Return the (x, y) coordinate for the center point of the cell that contains the specified text.  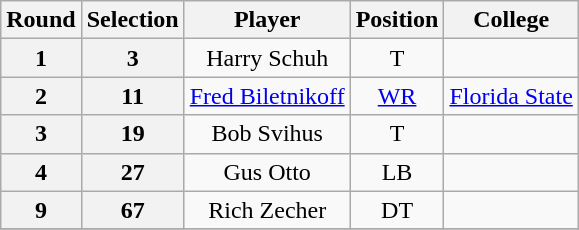
19 (132, 134)
Position (397, 20)
Selection (132, 20)
Florida State (511, 96)
Fred Biletnikoff (267, 96)
Bob Svihus (267, 134)
11 (132, 96)
27 (132, 172)
WR (397, 96)
LB (397, 172)
2 (41, 96)
Harry Schuh (267, 58)
67 (132, 210)
Rich Zecher (267, 210)
9 (41, 210)
Gus Otto (267, 172)
College (511, 20)
Round (41, 20)
Player (267, 20)
4 (41, 172)
1 (41, 58)
DT (397, 210)
